Return the [x, y] coordinate for the center point of the cell that contains the specified text.  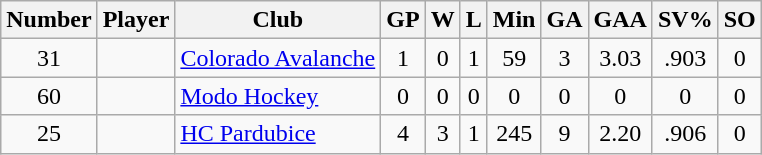
Colorado Avalanche [278, 58]
Number [49, 20]
SV% [685, 20]
L [474, 20]
GAA [620, 20]
60 [49, 96]
2.20 [620, 134]
HC Pardubice [278, 134]
.906 [685, 134]
SO [740, 20]
GA [564, 20]
31 [49, 58]
GP [403, 20]
Player [136, 20]
9 [564, 134]
Min [514, 20]
.903 [685, 58]
4 [403, 134]
Modo Hockey [278, 96]
245 [514, 134]
3.03 [620, 58]
59 [514, 58]
25 [49, 134]
Club [278, 20]
W [442, 20]
